Determine the [X, Y] coordinate at the center of the cell enclosing the given text.  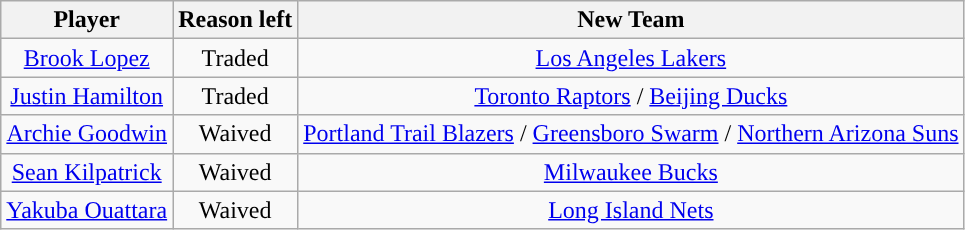
Portland Trail Blazers / Greensboro Swarm / Northern Arizona Suns [631, 134]
Los Angeles Lakers [631, 58]
Player [87, 20]
Yakuba Ouattara [87, 210]
New Team [631, 20]
Long Island Nets [631, 210]
Toronto Raptors / Beijing Ducks [631, 96]
Reason left [236, 20]
Sean Kilpatrick [87, 172]
Brook Lopez [87, 58]
Justin Hamilton [87, 96]
Archie Goodwin [87, 134]
Milwaukee Bucks [631, 172]
